Capture the cell that displays the provided text and extract its (x, y) central coordinate. 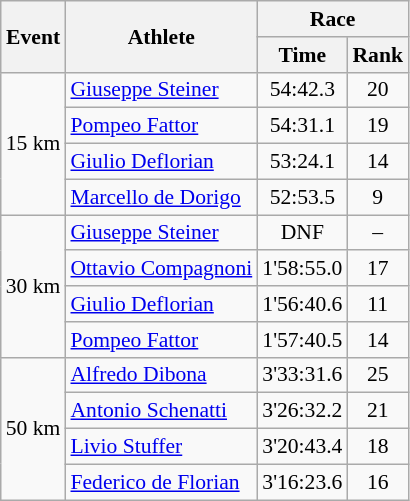
53:24.1 (302, 162)
Federico de Florian (161, 482)
Ottavio Compagnoni (161, 269)
19 (378, 126)
21 (378, 411)
Event (34, 36)
9 (378, 197)
3'33:31.6 (302, 375)
Alfredo Dibona (161, 375)
54:42.3 (302, 90)
15 km (34, 143)
3'26:32.2 (302, 411)
Livio Stuffer (161, 447)
Athlete (161, 36)
1'58:55.0 (302, 269)
Time (302, 55)
18 (378, 447)
Rank (378, 55)
1'57:40.5 (302, 340)
25 (378, 375)
3'20:43.4 (302, 447)
54:31.1 (302, 126)
50 km (34, 428)
Race (332, 19)
– (378, 233)
3'16:23.6 (302, 482)
Antonio Schenatti (161, 411)
Marcello de Dorigo (161, 197)
DNF (302, 233)
17 (378, 269)
30 km (34, 286)
1'56:40.6 (302, 304)
16 (378, 482)
11 (378, 304)
52:53.5 (302, 197)
20 (378, 90)
